Detect which cell encompasses the target text, then output its [x, y] center coordinate. 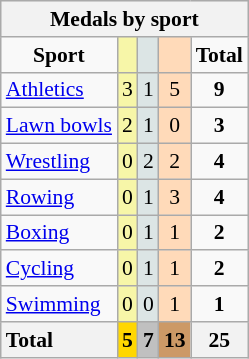
Wrestling [59, 162]
Athletics [59, 90]
25 [220, 340]
9 [220, 90]
Sport [59, 55]
Lawn bowls [59, 126]
Swimming [59, 304]
7 [148, 340]
Cycling [59, 269]
Medals by sport [124, 19]
Rowing [59, 197]
Boxing [59, 233]
13 [175, 340]
